For the text-containing cell, return its midpoint in [X, Y] coordinate format. 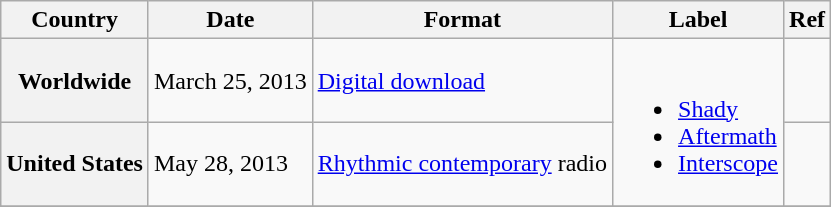
March 25, 2013 [230, 81]
Ref [808, 20]
ShadyAftermathInterscope [698, 122]
Format [462, 20]
United States [75, 164]
Country [75, 20]
Rhythmic contemporary radio [462, 164]
May 28, 2013 [230, 164]
Worldwide [75, 81]
Label [698, 20]
Digital download [462, 81]
Date [230, 20]
